Capture the cell that displays the provided text and extract its (X, Y) central coordinate. 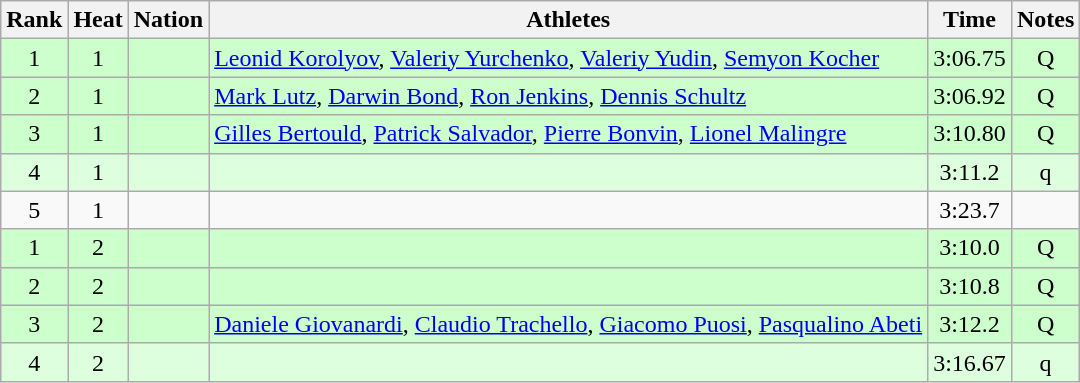
3:10.80 (970, 134)
Daniele Giovanardi, Claudio Trachello, Giacomo Puosi, Pasqualino Abeti (568, 324)
Mark Lutz, Darwin Bond, Ron Jenkins, Dennis Schultz (568, 96)
3:06.75 (970, 58)
3:12.2 (970, 324)
3:23.7 (970, 210)
3:10.0 (970, 248)
3:06.92 (970, 96)
Notes (1045, 20)
3:10.8 (970, 286)
Time (970, 20)
Leonid Korolyov, Valeriy Yurchenko, Valeriy Yudin, Semyon Kocher (568, 58)
3:11.2 (970, 172)
Heat (98, 20)
3:16.67 (970, 362)
Gilles Bertould, Patrick Salvador, Pierre Bonvin, Lionel Malingre (568, 134)
Nation (168, 20)
Athletes (568, 20)
Rank (34, 20)
5 (34, 210)
